Find where the given text appears and provide that cell's center as (x, y) coordinate. 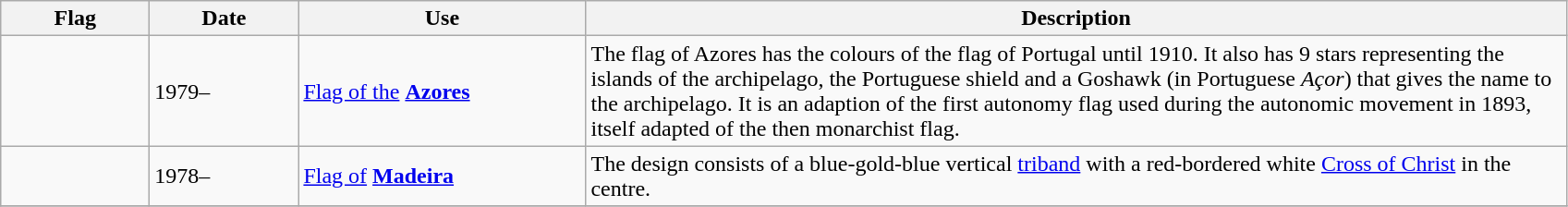
Use (442, 18)
1979– (224, 91)
Date (224, 18)
Description (1076, 18)
Flag of Madeira (442, 176)
Flag (76, 18)
Flag of the Azores (442, 91)
The design consists of a blue-gold-blue vertical triband with a red-bordered white Cross of Christ in the centre. (1076, 176)
1978– (224, 176)
